Extract the (x, y) coordinate from the center of the cell holding the provided text.  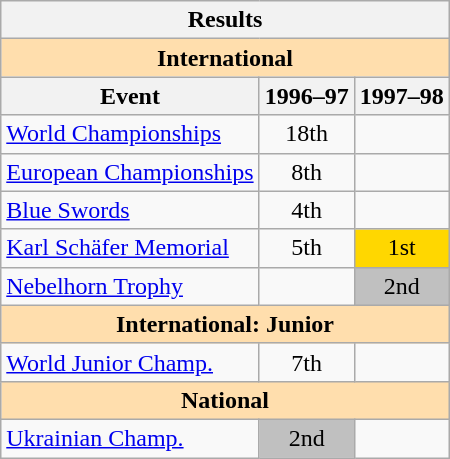
Event (130, 96)
Nebelhorn Trophy (130, 286)
4th (306, 210)
Results (225, 20)
Blue Swords (130, 210)
World Championships (130, 134)
8th (306, 172)
European Championships (130, 172)
National (225, 400)
18th (306, 134)
World Junior Champ. (130, 362)
5th (306, 248)
1st (402, 248)
1996–97 (306, 96)
International: Junior (225, 324)
International (225, 58)
7th (306, 362)
1997–98 (402, 96)
Karl Schäfer Memorial (130, 248)
Ukrainian Champ. (130, 438)
